Return the (X, Y) coordinate for the center point of the cell that contains the specified text.  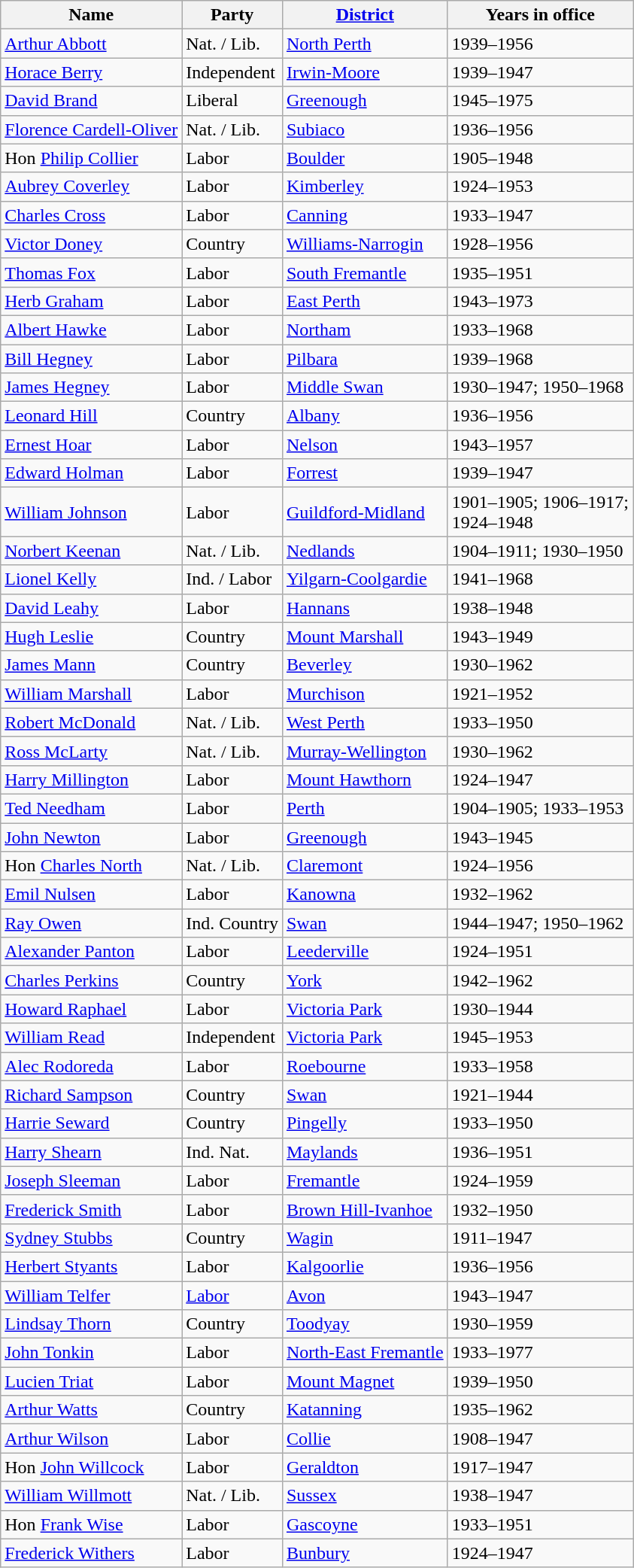
North-East Fremantle (365, 1353)
Sydney Stubbs (92, 1238)
Alec Rodoreda (92, 1066)
Maylands (365, 1152)
1933–1958 (540, 1066)
Alexander Panton (92, 952)
Canning (365, 215)
Edward Holman (92, 473)
Hon Charles North (92, 866)
Sussex (365, 1496)
1943–1973 (540, 301)
Harry Shearn (92, 1152)
1933–1947 (540, 215)
1939–1956 (540, 44)
Ross McLarty (92, 751)
William Telfer (92, 1295)
1935–1951 (540, 272)
1943–1949 (540, 637)
Harry Millington (92, 779)
Leonard Hill (92, 416)
Aubrey Coverley (92, 187)
Emil Nulsen (92, 895)
Richard Sampson (92, 1095)
1932–1950 (540, 1209)
1944–1947; 1950–1962 (540, 923)
Brown Hill-Ivanhoe (365, 1209)
Harrie Seward (92, 1123)
Ted Needham (92, 808)
1905–1948 (540, 158)
Pingelly (365, 1123)
1930–1944 (540, 1009)
1933–1968 (540, 330)
Yilgarn-Coolgardie (365, 579)
1939–1950 (540, 1381)
Norbert Keenan (92, 551)
East Perth (365, 301)
Murchison (365, 694)
Joseph Sleeman (92, 1181)
Geraldton (365, 1467)
Ind. / Labor (232, 579)
Arthur Abbott (92, 44)
Ernest Hoar (92, 445)
Lionel Kelly (92, 579)
Party (232, 15)
1936–1951 (540, 1152)
Florence Cardell-Oliver (92, 129)
1911–1947 (540, 1238)
Middle Swan (365, 387)
Howard Raphael (92, 1009)
1943–1947 (540, 1295)
1938–1948 (540, 608)
1921–1944 (540, 1095)
Bill Hegney (92, 359)
Gascoyne (365, 1524)
Herbert Styants (92, 1266)
Hugh Leslie (92, 637)
Bunbury (365, 1553)
1942–1962 (540, 980)
Irwin-Moore (365, 72)
Horace Berry (92, 72)
Lucien Triat (92, 1381)
Albert Hawke (92, 330)
James Mann (92, 665)
1941–1968 (540, 579)
Name (92, 15)
1928–1956 (540, 244)
John Newton (92, 837)
1933–1977 (540, 1353)
William Johnson (92, 512)
James Hegney (92, 387)
1938–1947 (540, 1496)
Beverley (365, 665)
Mount Marshall (365, 637)
David Leahy (92, 608)
Ray Owen (92, 923)
1904–1905; 1933–1953 (540, 808)
Charles Perkins (92, 980)
North Perth (365, 44)
Robert McDonald (92, 722)
Frederick Smith (92, 1209)
1904–1911; 1930–1950 (540, 551)
Williams-Narrogin (365, 244)
Ind. Nat. (232, 1152)
Arthur Wilson (92, 1439)
Boulder (365, 158)
York (365, 980)
Leederville (365, 952)
Herb Graham (92, 301)
Lindsay Thorn (92, 1324)
1924–1956 (540, 866)
1917–1947 (540, 1467)
Roebourne (365, 1066)
1943–1945 (540, 837)
Mount Magnet (365, 1381)
Victor Doney (92, 244)
Mount Hawthorn (365, 779)
Thomas Fox (92, 272)
David Brand (92, 101)
Guildford-Midland (365, 512)
Forrest (365, 473)
1932–1962 (540, 895)
1935–1962 (540, 1410)
1908–1947 (540, 1439)
Arthur Watts (92, 1410)
Kimberley (365, 187)
1924–1953 (540, 187)
1930–1947; 1950–1968 (540, 387)
William Read (92, 1038)
1930–1959 (540, 1324)
Collie (365, 1439)
1901–1905; 1906–1917;1924–1948 (540, 512)
Nelson (365, 445)
Hon Philip Collier (92, 158)
Charles Cross (92, 215)
Claremont (365, 866)
Fremantle (365, 1181)
Perth (365, 808)
Wagin (365, 1238)
Hon Frank Wise (92, 1524)
Toodyay (365, 1324)
Katanning (365, 1410)
Albany (365, 416)
John Tonkin (92, 1353)
Nedlands (365, 551)
William Willmott (92, 1496)
Hon John Willcock (92, 1467)
Subiaco (365, 129)
1943–1957 (540, 445)
Northam (365, 330)
1933–1951 (540, 1524)
South Fremantle (365, 272)
Frederick Withers (92, 1553)
Kalgoorlie (365, 1266)
Years in office (540, 15)
William Marshall (92, 694)
1945–1953 (540, 1038)
1921–1952 (540, 694)
Pilbara (365, 359)
District (365, 15)
West Perth (365, 722)
Hannans (365, 608)
1945–1975 (540, 101)
1939–1968 (540, 359)
1924–1951 (540, 952)
Kanowna (365, 895)
Ind. Country (232, 923)
Murray-Wellington (365, 751)
Liberal (232, 101)
Avon (365, 1295)
1924–1959 (540, 1181)
